Capture the cell that displays the provided text and extract its [X, Y] central coordinate. 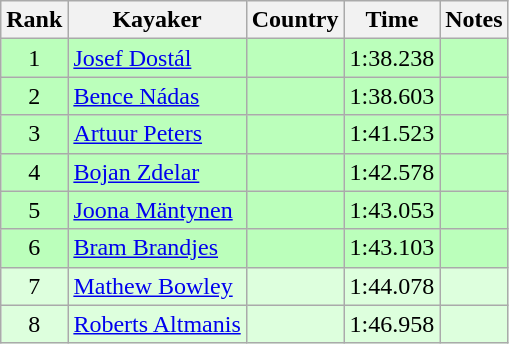
Time [392, 20]
7 [34, 286]
8 [34, 324]
4 [34, 172]
3 [34, 134]
6 [34, 248]
Kayaker [157, 20]
Bram Brandjes [157, 248]
1 [34, 58]
Roberts Altmanis [157, 324]
1:38.238 [392, 58]
1:44.078 [392, 286]
1:42.578 [392, 172]
1:46.958 [392, 324]
Country [295, 20]
Bence Nádas [157, 96]
1:43.053 [392, 210]
1:38.603 [392, 96]
1:41.523 [392, 134]
Artuur Peters [157, 134]
Rank [34, 20]
Joona Mäntynen [157, 210]
Josef Dostál [157, 58]
Bojan Zdelar [157, 172]
Notes [474, 20]
5 [34, 210]
Mathew Bowley [157, 286]
2 [34, 96]
1:43.103 [392, 248]
